Find where the given text appears and provide that cell's center as [X, Y] coordinate. 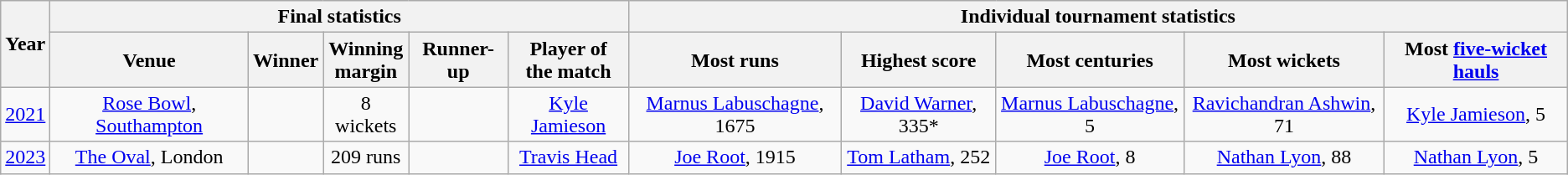
Winningmargin [366, 60]
Nathan Lyon, 88 [1284, 157]
Marnus Labuschagne, 5 [1090, 114]
Final statistics [340, 17]
Most five-wicket hauls [1476, 60]
Most runs [735, 60]
209 runs [366, 157]
Kyle Jamieson [569, 114]
Individual tournament statistics [1099, 17]
Joe Root, 1915 [735, 157]
Travis Head [569, 157]
David Warner, 335* [918, 114]
2023 [25, 157]
Runner-up [459, 60]
2021 [25, 114]
Most centuries [1090, 60]
Ravichandran Ashwin, 71 [1284, 114]
The Oval, London [149, 157]
Tom Latham, 252 [918, 157]
Player ofthe match [569, 60]
Rose Bowl, Southampton [149, 114]
Venue [149, 60]
Highest score [918, 60]
8 wickets [366, 114]
Winner [285, 60]
Kyle Jamieson, 5 [1476, 114]
Nathan Lyon, 5 [1476, 157]
Year [25, 44]
Marnus Labuschagne, 1675 [735, 114]
Joe Root, 8 [1090, 157]
Most wickets [1284, 60]
